Capture the cell that displays the provided text and extract its (X, Y) central coordinate. 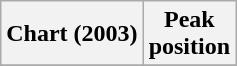
Peakposition (189, 34)
Chart (2003) (72, 34)
